For the text-containing cell, return its midpoint in (X, Y) coordinate format. 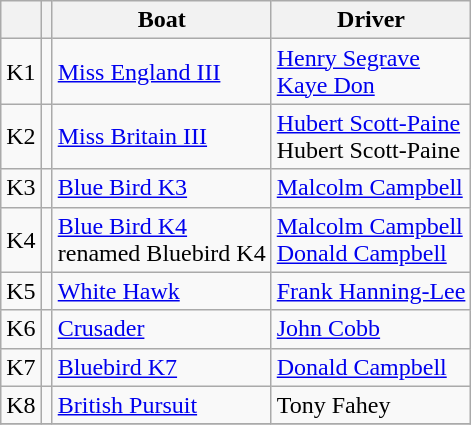
K4 (21, 240)
Blue Bird K4renamed Bluebird K4 (162, 240)
White Hawk (162, 291)
K5 (21, 291)
K1 (21, 72)
John Cobb (371, 329)
Tony Fahey (371, 405)
Henry SegraveKaye Don (371, 72)
Frank Hanning-Lee (371, 291)
Hubert Scott-PaineHubert Scott-Paine (371, 136)
Boat (162, 20)
Driver (371, 20)
British Pursuit (162, 405)
K7 (21, 367)
Miss Britain III (162, 136)
Crusader (162, 329)
Malcolm Campbell (371, 188)
K8 (21, 405)
Miss England III (162, 72)
Malcolm CampbellDonald Campbell (371, 240)
Bluebird K7 (162, 367)
K2 (21, 136)
K6 (21, 329)
K3 (21, 188)
Donald Campbell (371, 367)
Blue Bird K3 (162, 188)
